Pinpoint the cell where the given text exists, returning its (X, Y) midpoint coordinate. 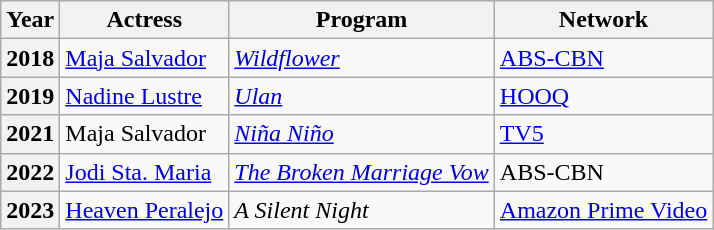
A Silent Night (362, 210)
2021 (30, 134)
2023 (30, 210)
Year (30, 20)
Program (362, 20)
Actress (144, 20)
Network (603, 20)
Wildflower (362, 58)
The Broken Marriage Vow (362, 172)
Niña Niño (362, 134)
Amazon Prime Video (603, 210)
2019 (30, 96)
Ulan (362, 96)
HOOQ (603, 96)
Jodi Sta. Maria (144, 172)
Heaven Peralejo (144, 210)
2018 (30, 58)
Nadine Lustre (144, 96)
2022 (30, 172)
TV5 (603, 134)
